Find where the given text appears and provide that cell's center as (X, Y) coordinate. 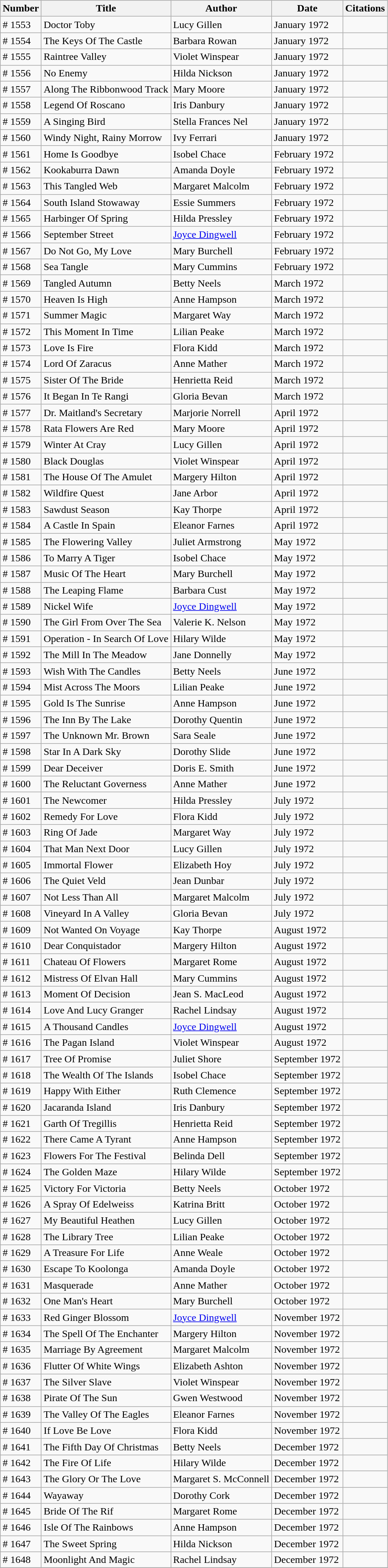
Chateau Of Flowers (106, 962)
# 1581 (21, 477)
# 1575 (21, 380)
# 1604 (21, 849)
Sister Of The Bride (106, 380)
Juliet Shore (221, 1059)
# 1558 (21, 105)
# 1600 (21, 784)
Lord Of Zaracus (106, 364)
# 1623 (21, 1156)
# 1573 (21, 348)
The Reluctant Governess (106, 784)
# 1606 (21, 881)
Flowers For The Festival (106, 1156)
Jane Donnelly (221, 655)
There Came A Tyrant (106, 1140)
Author (221, 8)
# 1572 (21, 332)
Sea Tangle (106, 267)
Not Wanted On Voyage (106, 929)
# 1588 (21, 590)
Immortal Flower (106, 865)
# 1643 (21, 1479)
My Beautiful Heathen (106, 1220)
# 1634 (21, 1334)
# 1602 (21, 816)
The Leaping Flame (106, 590)
Heaven Is High (106, 299)
# 1563 (21, 186)
The Glory Or The Love (106, 1479)
It Began In Te Rangi (106, 396)
Red Ginger Blossom (106, 1317)
Home Is Goodbye (106, 154)
Juliet Armstrong (221, 542)
Rata Flowers Are Red (106, 428)
This Tangled Web (106, 186)
Jacaranda Island (106, 1107)
Wayaway (106, 1495)
# 1566 (21, 235)
Katrina Britt (221, 1204)
Barbara Cust (221, 590)
# 1632 (21, 1301)
Dear Conquistador (106, 946)
A Treasure For Life (106, 1253)
# 1567 (21, 251)
Moonlight And Magic (106, 1560)
# 1598 (21, 752)
# 1582 (21, 493)
# 1571 (21, 315)
Doctor Toby (106, 25)
If Love Be Love (106, 1430)
# 1577 (21, 412)
The Flowering Valley (106, 542)
The Keys Of The Castle (106, 41)
To Marry A Tiger (106, 558)
# 1591 (21, 639)
Dear Deceiver (106, 768)
Escape To Koolonga (106, 1269)
# 1584 (21, 526)
Jean Dunbar (221, 881)
# 1589 (21, 606)
This Moment In Time (106, 332)
Remedy For Love (106, 816)
# 1609 (21, 929)
The Silver Slave (106, 1382)
Title (106, 8)
# 1639 (21, 1414)
# 1622 (21, 1140)
The Newcomer (106, 800)
# 1620 (21, 1107)
# 1557 (21, 89)
Mist Across The Moors (106, 687)
# 1626 (21, 1204)
Belinda Dell (221, 1156)
Pirate Of The Sun (106, 1398)
# 1599 (21, 768)
Barbara Rowan (221, 41)
# 1596 (21, 720)
Vineyard In A Valley (106, 913)
Ruth Clemence (221, 1091)
The Fire Of Life (106, 1463)
The Golden Maze (106, 1172)
# 1638 (21, 1398)
# 1615 (21, 1027)
Star In A Dark Sky (106, 752)
# 1576 (21, 396)
# 1611 (21, 962)
# 1590 (21, 622)
The Girl From Over The Sea (106, 622)
# 1583 (21, 510)
# 1613 (21, 994)
Raintree Valley (106, 57)
# 1629 (21, 1253)
Dorothy Cork (221, 1495)
Sawdust Season (106, 510)
Marriage By Agreement (106, 1350)
Marjorie Norrell (221, 412)
# 1559 (21, 121)
The Pagan Island (106, 1043)
Garth Of Tregillis (106, 1123)
# 1594 (21, 687)
The Inn By The Lake (106, 720)
The Mill In The Meadow (106, 655)
Number (21, 8)
# 1610 (21, 946)
# 1608 (21, 913)
# 1648 (21, 1560)
# 1587 (21, 574)
Anne Weale (221, 1253)
Elizabeth Ashton (221, 1366)
Nickel Wife (106, 606)
That Man Next Door (106, 849)
Ring Of Jade (106, 833)
Legend Of Roscano (106, 105)
The Quiet Veld (106, 881)
# 1630 (21, 1269)
# 1624 (21, 1172)
Sara Seale (221, 736)
A Castle In Spain (106, 526)
Operation - In Search Of Love (106, 639)
The Spell Of The Enchanter (106, 1334)
# 1553 (21, 25)
Moment Of Decision (106, 994)
# 1570 (21, 299)
Bride Of The Rif (106, 1512)
Dorothy Quentin (221, 720)
# 1637 (21, 1382)
Masquerade (106, 1285)
Isle Of The Rainbows (106, 1528)
# 1633 (21, 1317)
# 1603 (21, 833)
# 1595 (21, 703)
# 1628 (21, 1237)
# 1586 (21, 558)
# 1631 (21, 1285)
Jean S. MacLeod (221, 994)
No Enemy (106, 73)
South Island Stowaway (106, 203)
Summer Magic (106, 315)
# 1625 (21, 1188)
Elizabeth Hoy (221, 865)
Gold Is The Sunrise (106, 703)
# 1644 (21, 1495)
Gwen Westwood (221, 1398)
September Street (106, 235)
# 1617 (21, 1059)
Dorothy Slide (221, 752)
Mistress Of Elvan Hall (106, 978)
Tangled Autumn (106, 283)
# 1554 (21, 41)
# 1568 (21, 267)
# 1619 (21, 1091)
Do Not Go, My Love (106, 251)
Tree Of Promise (106, 1059)
Happy With Either (106, 1091)
# 1647 (21, 1544)
The Fifth Day Of Christmas (106, 1447)
# 1646 (21, 1528)
Citations (365, 8)
# 1580 (21, 461)
# 1555 (21, 57)
Not Less Than All (106, 897)
Doris E. Smith (221, 768)
Date (307, 8)
Harbinger Of Spring (106, 219)
Music Of The Heart (106, 574)
# 1593 (21, 671)
# 1585 (21, 542)
# 1607 (21, 897)
A Singing Bird (106, 121)
Windy Night, Rainy Morrow (106, 138)
Wildfire Quest (106, 493)
# 1560 (21, 138)
# 1641 (21, 1447)
# 1636 (21, 1366)
Ivy Ferrari (221, 138)
The Sweet Spring (106, 1544)
Margaret S. McConnell (221, 1479)
# 1565 (21, 219)
Kookaburra Dawn (106, 170)
The House Of The Amulet (106, 477)
Dr. Maitland's Secretary (106, 412)
# 1597 (21, 736)
# 1612 (21, 978)
# 1578 (21, 428)
# 1556 (21, 73)
Stella Frances Nel (221, 121)
# 1564 (21, 203)
A Spray Of Edelweiss (106, 1204)
# 1579 (21, 445)
Victory For Victoria (106, 1188)
Love Is Fire (106, 348)
# 1605 (21, 865)
Along The Ribbonwood Track (106, 89)
# 1592 (21, 655)
Love And Lucy Granger (106, 1011)
# 1561 (21, 154)
# 1621 (21, 1123)
# 1645 (21, 1512)
The Wealth Of The Islands (106, 1075)
# 1635 (21, 1350)
# 1642 (21, 1463)
# 1616 (21, 1043)
# 1640 (21, 1430)
The Valley Of The Eagles (106, 1414)
Flutter Of White Wings (106, 1366)
# 1627 (21, 1220)
# 1574 (21, 364)
Winter At Cray (106, 445)
Wish With The Candles (106, 671)
One Man's Heart (106, 1301)
Essie Summers (221, 203)
A Thousand Candles (106, 1027)
# 1601 (21, 800)
The Unknown Mr. Brown (106, 736)
# 1562 (21, 170)
Jane Arbor (221, 493)
Black Douglas (106, 461)
# 1569 (21, 283)
# 1614 (21, 1011)
Valerie K. Nelson (221, 622)
The Library Tree (106, 1237)
# 1618 (21, 1075)
